Locate the cell with the specified text and output its [x, y] center coordinate. 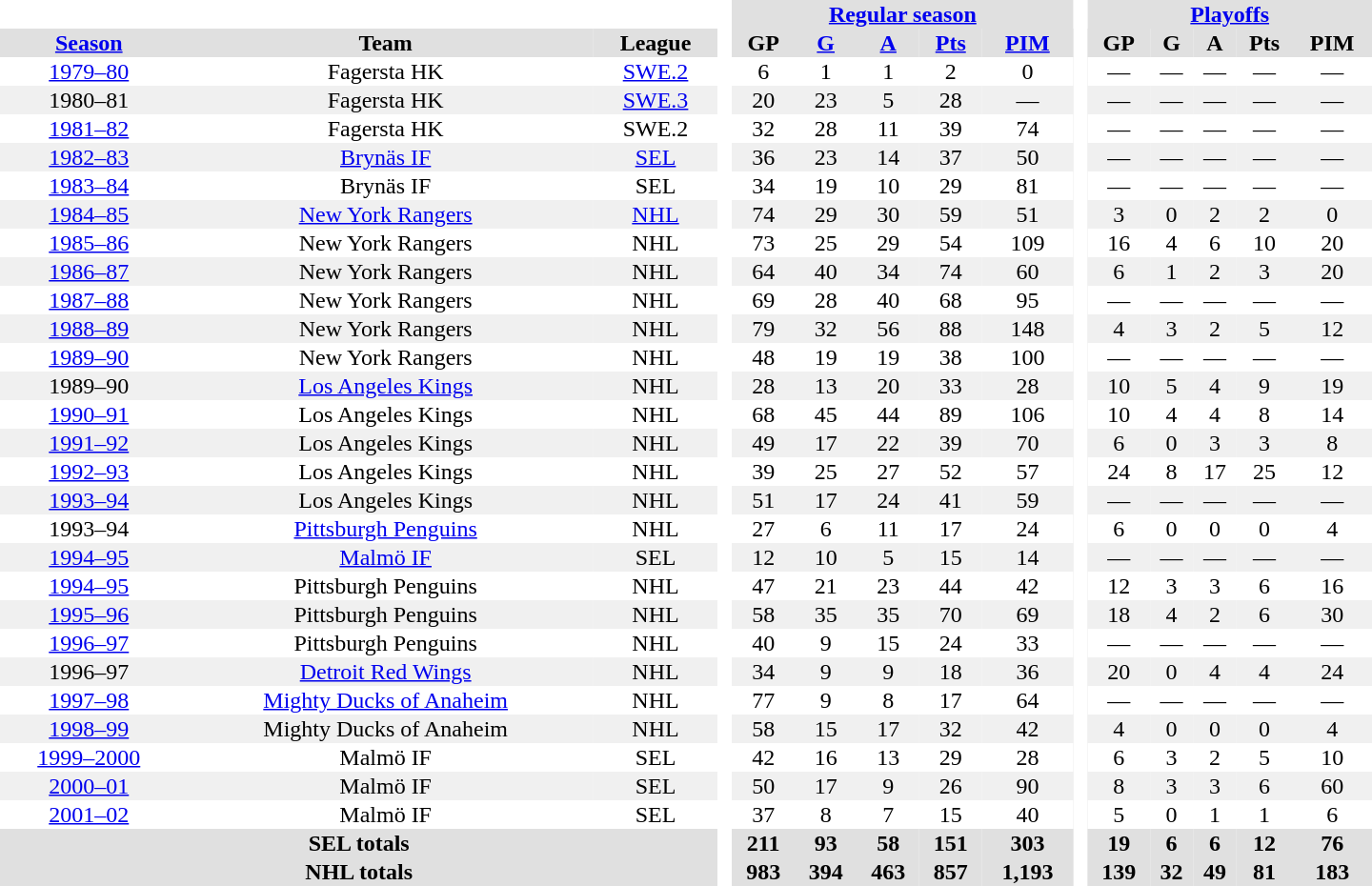
76 [1332, 843]
1988–89 [90, 329]
93 [826, 843]
League [656, 43]
1985–86 [90, 243]
109 [1028, 243]
52 [951, 472]
Playoffs [1229, 14]
100 [1028, 357]
106 [1028, 414]
2001–02 [90, 815]
Season [90, 43]
SEL totals [358, 843]
41 [951, 500]
SWE.3 [656, 100]
Team [386, 43]
56 [888, 329]
1998–99 [90, 729]
1984–85 [90, 214]
1990–91 [90, 414]
148 [1028, 329]
183 [1332, 872]
77 [763, 700]
2000–01 [90, 786]
1987–88 [90, 300]
857 [951, 872]
1995–96 [90, 614]
47 [763, 586]
38 [951, 357]
Detroit Red Wings [386, 672]
48 [763, 357]
54 [951, 243]
73 [763, 243]
1981–82 [90, 129]
1982–83 [90, 157]
1997–98 [90, 700]
1,193 [1028, 872]
21 [826, 586]
303 [1028, 843]
95 [1028, 300]
1991–92 [90, 443]
57 [1028, 472]
151 [951, 843]
89 [951, 414]
1992–93 [90, 472]
983 [763, 872]
394 [826, 872]
45 [826, 414]
1980–81 [90, 100]
1986–87 [90, 272]
1979–80 [90, 71]
211 [763, 843]
88 [951, 329]
22 [888, 443]
26 [951, 786]
Regular season [902, 14]
90 [1028, 786]
1983–84 [90, 186]
7 [888, 815]
NHL totals [358, 872]
139 [1119, 872]
1999–2000 [90, 757]
79 [763, 329]
463 [888, 872]
